Find where the given text appears and provide that cell's center as [x, y] coordinate. 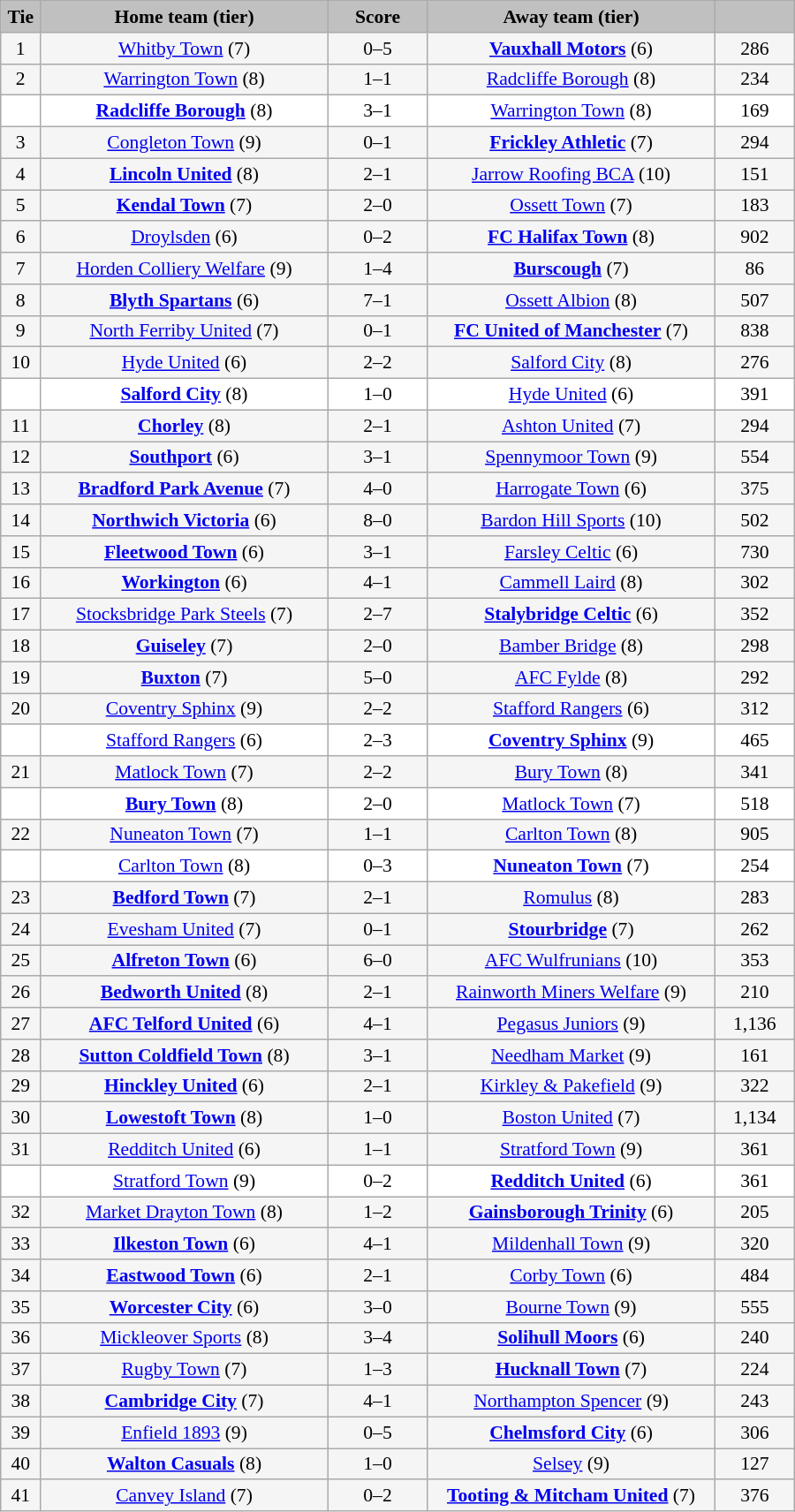
353 [754, 961]
292 [754, 677]
Bourne Town (9) [572, 1307]
21 [21, 772]
306 [754, 1433]
8–0 [377, 520]
1–4 [377, 268]
Selsey (9) [572, 1464]
Stocksbridge Park Steels (7) [185, 615]
FC United of Manchester (7) [572, 331]
1,134 [754, 1118]
AFC Fylde (8) [572, 677]
Burscough (7) [572, 268]
Bardon Hill Sports (10) [572, 520]
Evesham United (7) [185, 929]
Tooting & Mitcham United (7) [572, 1496]
27 [21, 1024]
Ashton United (7) [572, 426]
Ilkeston Town (6) [185, 1244]
40 [21, 1464]
37 [21, 1370]
Away team (tier) [572, 17]
3–4 [377, 1338]
Market Drayton Town (8) [185, 1213]
8 [21, 300]
Spennymoor Town (9) [572, 457]
35 [21, 1307]
838 [754, 331]
Hucknall Town (7) [572, 1370]
276 [754, 363]
391 [754, 395]
Fleetwood Town (6) [185, 552]
Pegasus Juniors (9) [572, 1024]
Eastwood Town (6) [185, 1275]
554 [754, 457]
902 [754, 238]
507 [754, 300]
13 [21, 489]
10 [21, 363]
36 [21, 1338]
205 [754, 1213]
6 [21, 238]
183 [754, 206]
Bedford Town (7) [185, 898]
Solihull Moors (6) [572, 1338]
224 [754, 1370]
3 [21, 143]
29 [21, 1086]
0–3 [377, 866]
Canvey Island (7) [185, 1496]
AFC Wulfrunians (10) [572, 961]
Vauxhall Motors (6) [572, 49]
18 [21, 646]
Chelmsford City (6) [572, 1433]
23 [21, 898]
Guiseley (7) [185, 646]
Ossett Albion (8) [572, 300]
1 [21, 49]
Northwich Victoria (6) [185, 520]
Jarrow Roofing BCA (10) [572, 174]
28 [21, 1055]
Northampton Spencer (9) [572, 1402]
262 [754, 929]
14 [21, 520]
Harrogate Town (6) [572, 489]
210 [754, 993]
240 [754, 1338]
16 [21, 583]
Ossett Town (7) [572, 206]
465 [754, 741]
Home team (tier) [185, 17]
86 [754, 268]
38 [21, 1402]
Bamber Bridge (8) [572, 646]
127 [754, 1464]
Worcester City (6) [185, 1307]
730 [754, 552]
Hinckley United (6) [185, 1086]
19 [21, 677]
286 [754, 49]
3–0 [377, 1307]
243 [754, 1402]
Whitby Town (7) [185, 49]
Romulus (8) [572, 898]
Needham Market (9) [572, 1055]
FC Halifax Town (8) [572, 238]
376 [754, 1496]
Corby Town (6) [572, 1275]
341 [754, 772]
Rugby Town (7) [185, 1370]
518 [754, 804]
Mickleover Sports (8) [185, 1338]
161 [754, 1055]
7–1 [377, 300]
283 [754, 898]
Horden Colliery Welfare (9) [185, 268]
41 [21, 1496]
905 [754, 835]
Score [377, 17]
375 [754, 489]
31 [21, 1150]
2 [21, 79]
1–3 [377, 1370]
Stourbridge (7) [572, 929]
234 [754, 79]
North Ferriby United (7) [185, 331]
25 [21, 961]
Kirkley & Pakefield (9) [572, 1086]
1–2 [377, 1213]
17 [21, 615]
302 [754, 583]
254 [754, 866]
34 [21, 1275]
Bedworth United (8) [185, 993]
4–0 [377, 489]
Lincoln United (8) [185, 174]
6–0 [377, 961]
24 [21, 929]
2–3 [377, 741]
39 [21, 1433]
20 [21, 709]
Chorley (8) [185, 426]
4 [21, 174]
502 [754, 520]
Blyth Spartans (6) [185, 300]
Rainworth Miners Welfare (9) [572, 993]
Congleton Town (9) [185, 143]
352 [754, 615]
26 [21, 993]
484 [754, 1275]
Frickley Athletic (7) [572, 143]
12 [21, 457]
15 [21, 552]
1,136 [754, 1024]
30 [21, 1118]
7 [21, 268]
322 [754, 1086]
11 [21, 426]
Buxton (7) [185, 677]
320 [754, 1244]
5–0 [377, 677]
Southport (6) [185, 457]
555 [754, 1307]
2–7 [377, 615]
33 [21, 1244]
Bradford Park Avenue (7) [185, 489]
Enfield 1893 (9) [185, 1433]
Alfreton Town (6) [185, 961]
AFC Telford United (6) [185, 1024]
Droylsden (6) [185, 238]
169 [754, 111]
Stalybridge Celtic (6) [572, 615]
Sutton Coldfield Town (8) [185, 1055]
22 [21, 835]
Farsley Celtic (6) [572, 552]
Boston United (7) [572, 1118]
Gainsborough Trinity (6) [572, 1213]
Kendal Town (7) [185, 206]
298 [754, 646]
Lowestoft Town (8) [185, 1118]
Tie [21, 17]
Walton Casuals (8) [185, 1464]
Cammell Laird (8) [572, 583]
312 [754, 709]
Cambridge City (7) [185, 1402]
9 [21, 331]
32 [21, 1213]
151 [754, 174]
Mildenhall Town (9) [572, 1244]
5 [21, 206]
Workington (6) [185, 583]
